Return the [X, Y] coordinate for the center point of the cell that contains the specified text.  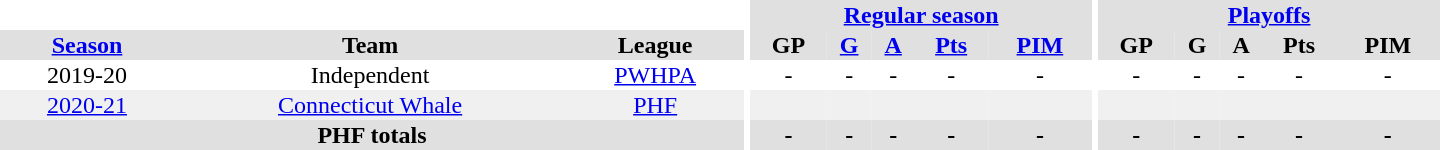
Connecticut Whale [370, 105]
PHF totals [372, 135]
Season [87, 45]
Regular season [921, 15]
2020-21 [87, 105]
Independent [370, 75]
League [655, 45]
Playoffs [1269, 15]
PHF [655, 105]
PWHPA [655, 75]
Team [370, 45]
2019-20 [87, 75]
